Provide the (X, Y) coordinate of the cell's center where the given text is located.  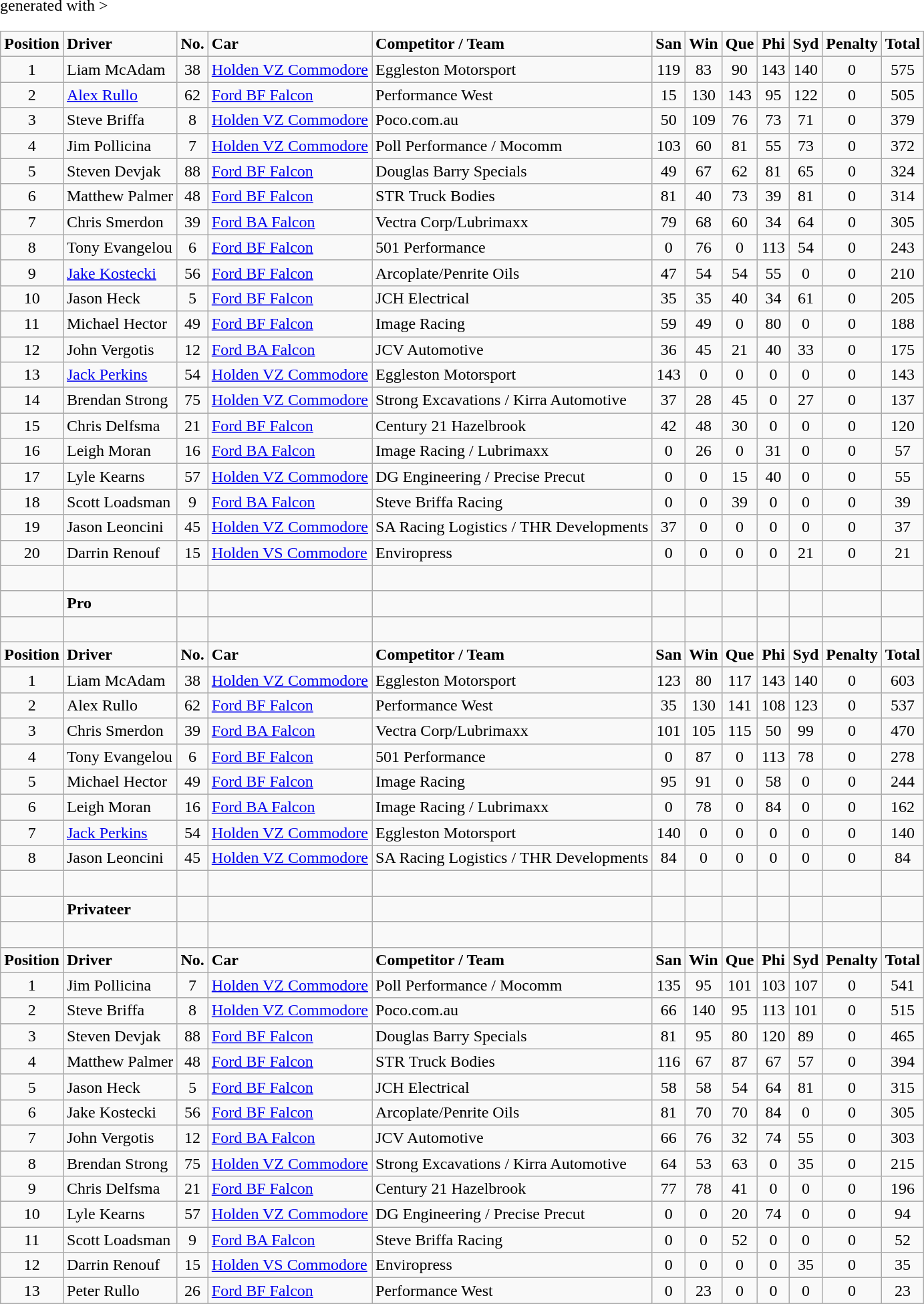
324 (903, 171)
68 (704, 222)
31 (774, 451)
18 (32, 502)
94 (903, 1214)
117 (740, 680)
41 (740, 1189)
541 (903, 985)
243 (903, 247)
Pro (120, 604)
575 (903, 70)
61 (806, 298)
394 (903, 1061)
108 (774, 705)
59 (669, 323)
470 (903, 731)
115 (740, 731)
175 (903, 350)
379 (903, 120)
90 (740, 70)
Privateer (120, 909)
91 (704, 782)
116 (669, 1061)
Peter Rullo (120, 1291)
137 (903, 400)
65 (806, 171)
465 (903, 1036)
188 (903, 323)
303 (903, 1138)
122 (806, 95)
244 (903, 782)
79 (669, 222)
99 (806, 731)
537 (903, 705)
107 (806, 985)
278 (903, 756)
89 (806, 1036)
71 (806, 120)
162 (903, 807)
210 (903, 273)
315 (903, 1087)
28 (704, 400)
36 (669, 350)
515 (903, 1011)
205 (903, 298)
135 (669, 985)
314 (903, 197)
30 (740, 426)
372 (903, 146)
83 (704, 70)
27 (806, 400)
53 (704, 1164)
19 (32, 527)
47 (669, 273)
109 (704, 120)
215 (903, 1164)
603 (903, 680)
32 (740, 1138)
17 (32, 477)
14 (32, 400)
77 (669, 1189)
42 (669, 426)
63 (740, 1164)
105 (704, 731)
196 (903, 1189)
119 (669, 70)
505 (903, 95)
141 (740, 705)
33 (806, 350)
